From the cell containing the given text, extract its center point as (x, y) coordinate. 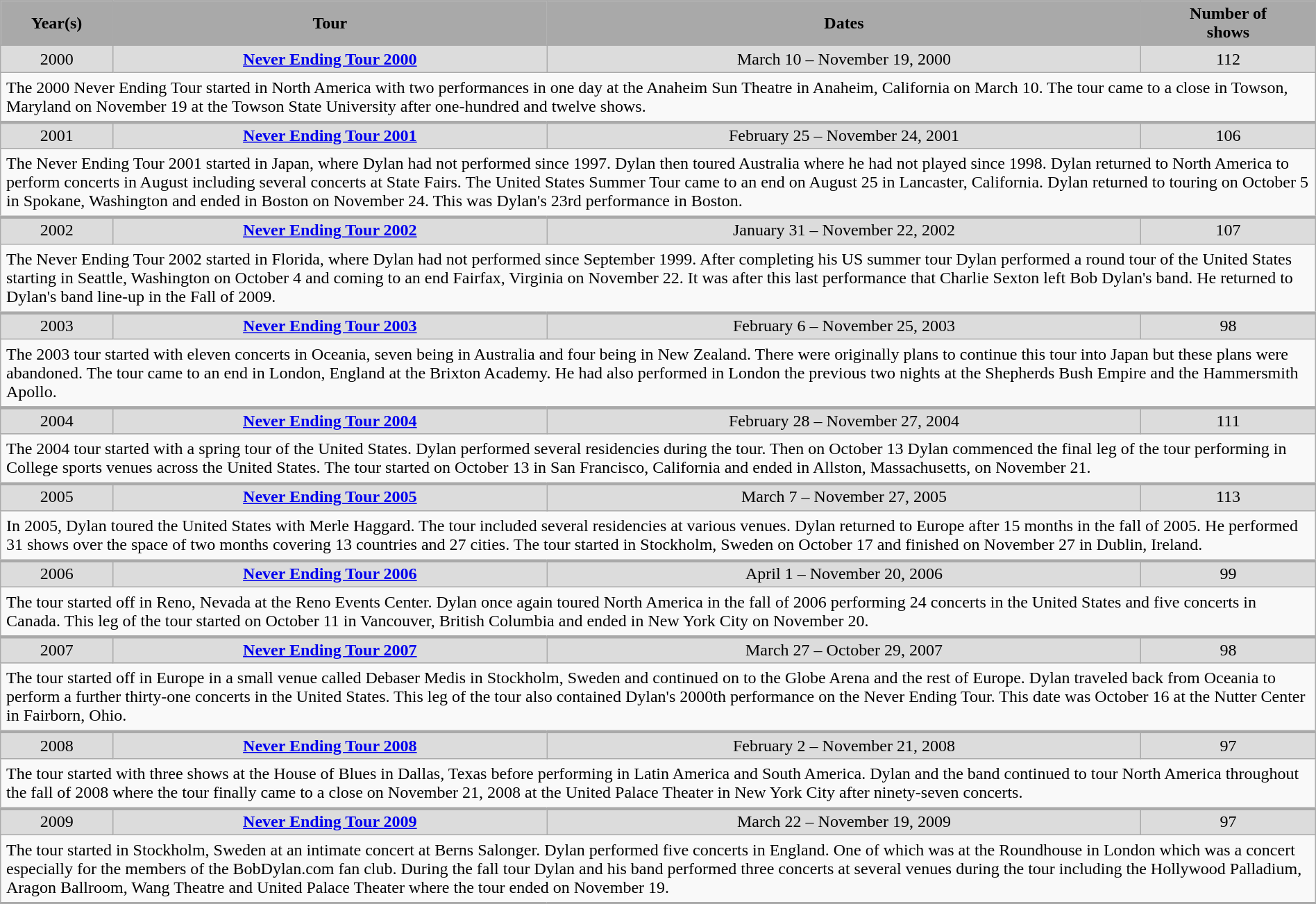
111 (1229, 421)
February 28 – November 27, 2004 (844, 421)
April 1 – November 20, 2006 (844, 574)
2009 (57, 821)
March 7 – November 27, 2005 (844, 497)
Never Ending Tour 2008 (330, 745)
2006 (57, 574)
Number ofshows (1229, 24)
113 (1229, 497)
106 (1229, 135)
Never Ending Tour 2002 (330, 231)
Never Ending Tour 2001 (330, 135)
2002 (57, 231)
2005 (57, 497)
Year(s) (57, 24)
99 (1229, 574)
112 (1229, 59)
Tour (330, 24)
Dates (844, 24)
March 10 – November 19, 2000 (844, 59)
March 27 – October 29, 2007 (844, 650)
2008 (57, 745)
Never Ending Tour 2006 (330, 574)
2003 (57, 326)
Never Ending Tour 2005 (330, 497)
March 22 – November 19, 2009 (844, 821)
February 25 – November 24, 2001 (844, 135)
January 31 – November 22, 2002 (844, 231)
2000 (57, 59)
Never Ending Tour 2009 (330, 821)
February 6 – November 25, 2003 (844, 326)
2004 (57, 421)
Never Ending Tour 2000 (330, 59)
2007 (57, 650)
107 (1229, 231)
Never Ending Tour 2003 (330, 326)
Never Ending Tour 2007 (330, 650)
2001 (57, 135)
February 2 – November 21, 2008 (844, 745)
Never Ending Tour 2004 (330, 421)
